Detect which cell encompasses the target text, then output its (x, y) center coordinate. 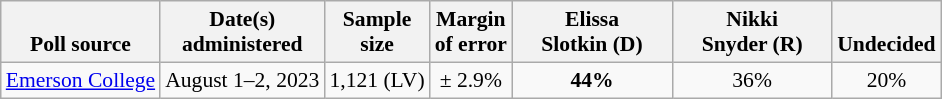
Poll source (80, 32)
ElissaSlotkin (D) (592, 32)
± 2.9% (471, 80)
36% (752, 80)
Marginof error (471, 32)
August 1–2, 2023 (242, 80)
Date(s)administered (242, 32)
1,121 (LV) (376, 80)
20% (886, 80)
Samplesize (376, 32)
Emerson College (80, 80)
NikkiSnyder (R) (752, 32)
Undecided (886, 32)
44% (592, 80)
